Return [X, Y] of the center of cell containing provided text 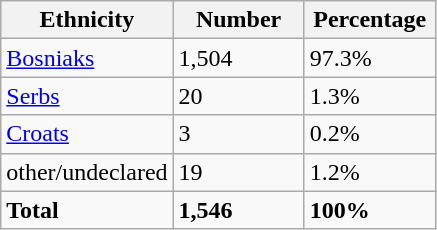
20 [238, 96]
Number [238, 20]
19 [238, 172]
97.3% [370, 58]
1,504 [238, 58]
1.3% [370, 96]
Serbs [87, 96]
1.2% [370, 172]
Croats [87, 134]
3 [238, 134]
0.2% [370, 134]
Bosniaks [87, 58]
1,546 [238, 210]
100% [370, 210]
Total [87, 210]
Percentage [370, 20]
other/undeclared [87, 172]
Ethnicity [87, 20]
